Search for the cell housing the specified text and yield its (x, y) center coordinate. 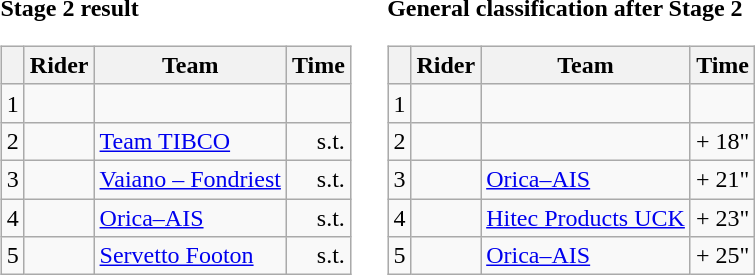
+ 23" (722, 217)
+ 18" (722, 141)
Team TIBCO (190, 141)
+ 21" (722, 179)
Servetto Footon (190, 256)
Vaiano – Fondriest (190, 179)
+ 25" (722, 256)
Hitec Products UCK (586, 217)
